Output the [x, y] coordinate of the center of the cell containing the given text.  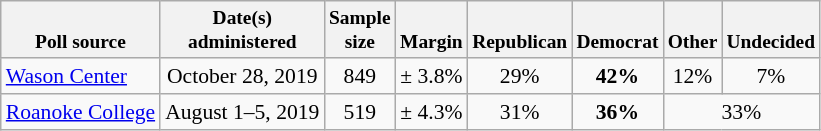
± 3.8% [431, 76]
Roanoke College [80, 112]
Poll source [80, 30]
519 [360, 112]
29% [520, 76]
Undecided [771, 30]
Samplesize [360, 30]
31% [520, 112]
33% [742, 112]
Margin [431, 30]
Date(s)administered [242, 30]
Republican [520, 30]
12% [692, 76]
36% [618, 112]
42% [618, 76]
7% [771, 76]
Other [692, 30]
Democrat [618, 30]
August 1–5, 2019 [242, 112]
849 [360, 76]
Wason Center [80, 76]
± 4.3% [431, 112]
October 28, 2019 [242, 76]
